Find where the given text appears and provide that cell's center as (x, y) coordinate. 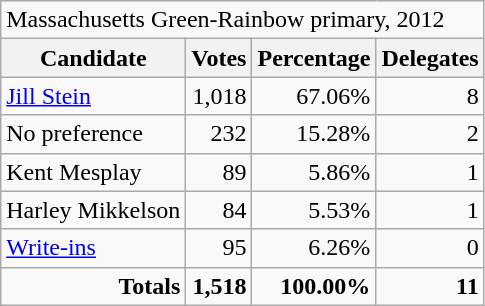
Percentage (314, 58)
8 (430, 96)
Jill Stein (94, 96)
Massachusetts Green-Rainbow primary, 2012 (242, 20)
6.26% (314, 248)
1,018 (219, 96)
Candidate (94, 58)
2 (430, 134)
Delegates (430, 58)
11 (430, 286)
5.86% (314, 172)
0 (430, 248)
5.53% (314, 210)
Totals (94, 286)
232 (219, 134)
15.28% (314, 134)
67.06% (314, 96)
Kent Mesplay (94, 172)
Write-ins (94, 248)
89 (219, 172)
Harley Mikkelson (94, 210)
No preference (94, 134)
84 (219, 210)
95 (219, 248)
1,518 (219, 286)
100.00% (314, 286)
Votes (219, 58)
